From the cell containing the given text, extract its center point as (X, Y) coordinate. 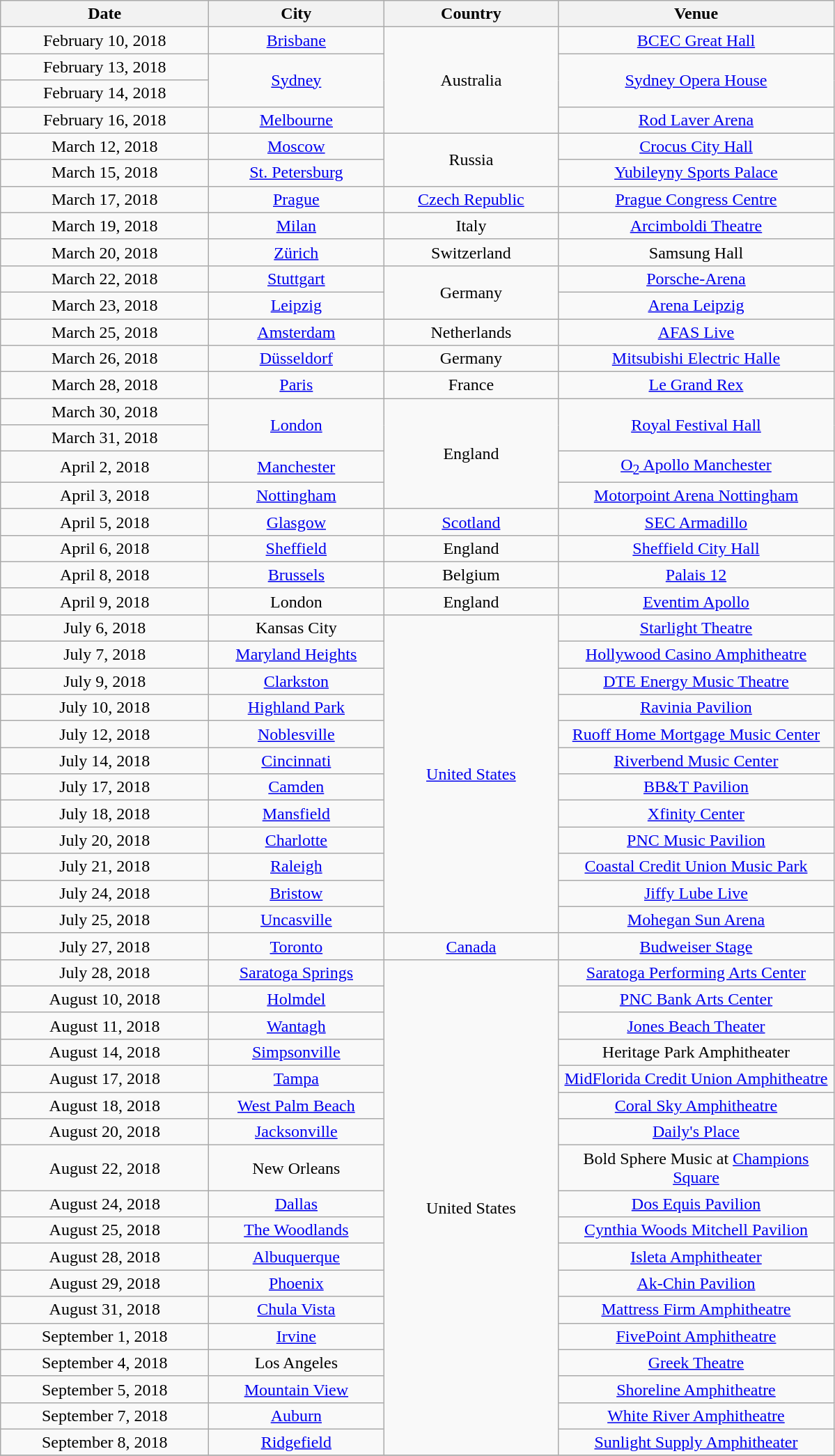
March 20, 2018 (104, 252)
Royal Festival Hall (696, 425)
February 16, 2018 (104, 120)
Rod Laver Arena (696, 120)
Sheffield (297, 548)
March 15, 2018 (104, 173)
Chula Vista (297, 1310)
Heritage Park Amphitheater (696, 1052)
Los Angeles (297, 1363)
Arcimboldi Theatre (696, 226)
August 25, 2018 (104, 1230)
March 31, 2018 (104, 438)
Phoenix (297, 1283)
Ravinia Pavilion (696, 708)
July 6, 2018 (104, 628)
March 25, 2018 (104, 332)
July 21, 2018 (104, 867)
August 18, 2018 (104, 1106)
Amsterdam (297, 332)
Auburn (297, 1416)
Cincinnati (297, 761)
Wantagh (297, 1025)
Country (471, 14)
September 4, 2018 (104, 1363)
Eventim Apollo (696, 601)
Daily's Place (696, 1132)
April 9, 2018 (104, 601)
Australia (471, 80)
Palais 12 (696, 575)
Ridgefield (297, 1442)
March 30, 2018 (104, 412)
March 17, 2018 (104, 199)
Yubileyny Sports Palace (696, 173)
September 1, 2018 (104, 1336)
July 17, 2018 (104, 787)
August 10, 2018 (104, 999)
Stuttgart (297, 279)
Italy (471, 226)
Switzerland (471, 252)
BB&T Pavilion (696, 787)
SEC Armadillo (696, 522)
August 17, 2018 (104, 1079)
August 14, 2018 (104, 1052)
August 29, 2018 (104, 1283)
September 8, 2018 (104, 1442)
August 24, 2018 (104, 1204)
July 18, 2018 (104, 814)
Prague Congress Centre (696, 199)
PNC Bank Arts Center (696, 999)
September 5, 2018 (104, 1389)
France (471, 385)
Porsche-Arena (696, 279)
Melbourne (297, 120)
July 10, 2018 (104, 708)
The Woodlands (297, 1230)
MidFlorida Credit Union Amphitheatre (696, 1079)
Zürich (297, 252)
July 24, 2018 (104, 893)
March 28, 2018 (104, 385)
Moscow (297, 146)
New Orleans (297, 1168)
St. Petersburg (297, 173)
Netherlands (471, 332)
Bristow (297, 893)
Czech Republic (471, 199)
Highland Park (297, 708)
Scotland (471, 522)
PNC Music Pavilion (696, 840)
Leipzig (297, 305)
August 11, 2018 (104, 1025)
Jiffy Lube Live (696, 893)
August 20, 2018 (104, 1132)
Riverbend Music Center (696, 761)
Xfinity Center (696, 814)
Motorpoint Arena Nottingham (696, 495)
Uncasville (297, 920)
Mattress Firm Amphitheatre (696, 1310)
Ak-Chin Pavilion (696, 1283)
Irvine (297, 1336)
July 27, 2018 (104, 946)
West Palm Beach (297, 1106)
Brussels (297, 575)
City (297, 14)
Jacksonville (297, 1132)
August 28, 2018 (104, 1257)
Ruoff Home Mortgage Music Center (696, 734)
Sunlight Supply Amphitheater (696, 1442)
March 26, 2018 (104, 359)
July 12, 2018 (104, 734)
Manchester (297, 467)
July 7, 2018 (104, 655)
Mountain View (297, 1389)
August 31, 2018 (104, 1310)
Cynthia Woods Mitchell Pavilion (696, 1230)
Jones Beach Theater (696, 1025)
April 5, 2018 (104, 522)
Brisbane (297, 40)
Tampa (297, 1079)
DTE Energy Music Theatre (696, 681)
Noblesville (297, 734)
Kansas City (297, 628)
March 19, 2018 (104, 226)
Isleta Amphitheater (696, 1257)
April 8, 2018 (104, 575)
February 10, 2018 (104, 40)
Budweiser Stage (696, 946)
Saratoga Performing Arts Center (696, 973)
Bold Sphere Music at Champions Square (696, 1168)
April 3, 2018 (104, 495)
March 12, 2018 (104, 146)
Milan (297, 226)
Coral Sky Amphitheatre (696, 1106)
March 22, 2018 (104, 279)
July 9, 2018 (104, 681)
Simpsonville (297, 1052)
Sydney (297, 80)
Mansfield (297, 814)
Nottingham (297, 495)
Crocus City Hall (696, 146)
Glasgow (297, 522)
Maryland Heights (297, 655)
July 28, 2018 (104, 973)
Dos Equis Pavilion (696, 1204)
Starlight Theatre (696, 628)
Mohegan Sun Arena (696, 920)
Charlotte (297, 840)
Greek Theatre (696, 1363)
Hollywood Casino Amphitheatre (696, 655)
Sydney Opera House (696, 80)
Albuquerque (297, 1257)
Saratoga Springs (297, 973)
Sheffield City Hall (696, 548)
Samsung Hall (696, 252)
Raleigh (297, 867)
Düsseldorf (297, 359)
February 13, 2018 (104, 67)
Date (104, 14)
Paris (297, 385)
July 14, 2018 (104, 761)
July 25, 2018 (104, 920)
February 14, 2018 (104, 93)
Arena Leipzig (696, 305)
Belgium (471, 575)
Toronto (297, 946)
BCEC Great Hall (696, 40)
Prague (297, 199)
Shoreline Amphitheatre (696, 1389)
August 22, 2018 (104, 1168)
FivePoint Amphitheatre (696, 1336)
March 23, 2018 (104, 305)
September 7, 2018 (104, 1416)
July 20, 2018 (104, 840)
Camden (297, 787)
Venue (696, 14)
Russia (471, 160)
April 6, 2018 (104, 548)
Mitsubishi Electric Halle (696, 359)
AFAS Live (696, 332)
Canada (471, 946)
Clarkston (297, 681)
Le Grand Rex (696, 385)
April 2, 2018 (104, 467)
White River Amphitheatre (696, 1416)
Dallas (297, 1204)
Coastal Credit Union Music Park (696, 867)
Holmdel (297, 999)
O2 Apollo Manchester (696, 467)
